Determine the [X, Y] coordinate at the center of the cell enclosing the given text.  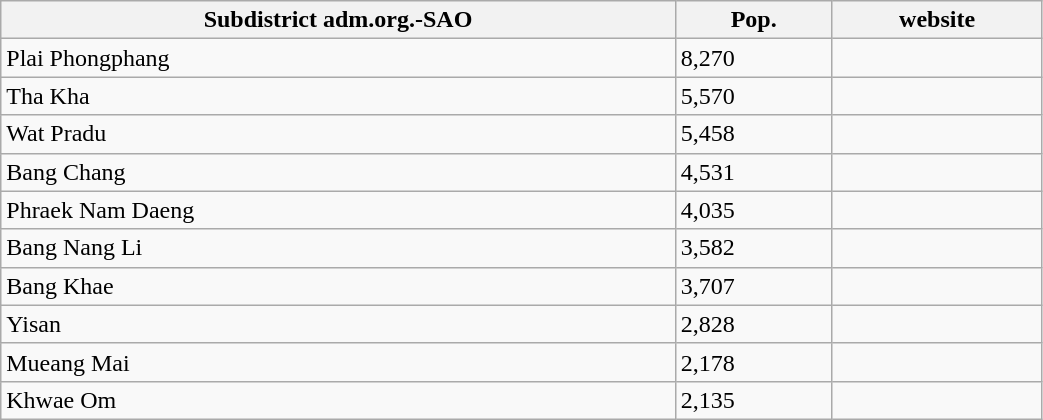
Wat Pradu [338, 134]
Bang Khae [338, 286]
Phraek Nam Daeng [338, 210]
3,707 [754, 286]
5,570 [754, 96]
website [937, 20]
Yisan [338, 324]
8,270 [754, 58]
Bang Chang [338, 172]
2,828 [754, 324]
3,582 [754, 248]
Subdistrict adm.org.-SAO [338, 20]
4,035 [754, 210]
Pop. [754, 20]
5,458 [754, 134]
4,531 [754, 172]
2,178 [754, 362]
Khwae Om [338, 400]
Mueang Mai [338, 362]
Bang Nang Li [338, 248]
Tha Kha [338, 96]
Plai Phongphang [338, 58]
2,135 [754, 400]
